Return the (x, y) coordinate for the center point of the cell that contains the specified text.  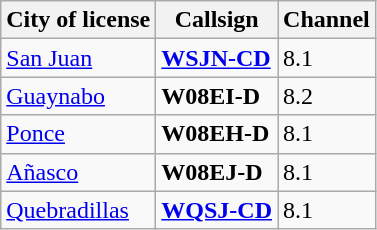
Guaynabo (78, 96)
Callsign (217, 20)
Añasco (78, 172)
San Juan (78, 58)
Quebradillas (78, 210)
City of license (78, 20)
Ponce (78, 134)
Channel (327, 20)
8.2 (327, 96)
WQSJ-CD (217, 210)
W08EH-D (217, 134)
W08EI-D (217, 96)
WSJN-CD (217, 58)
W08EJ-D (217, 172)
